Find where the given text appears and provide that cell's center as [X, Y] coordinate. 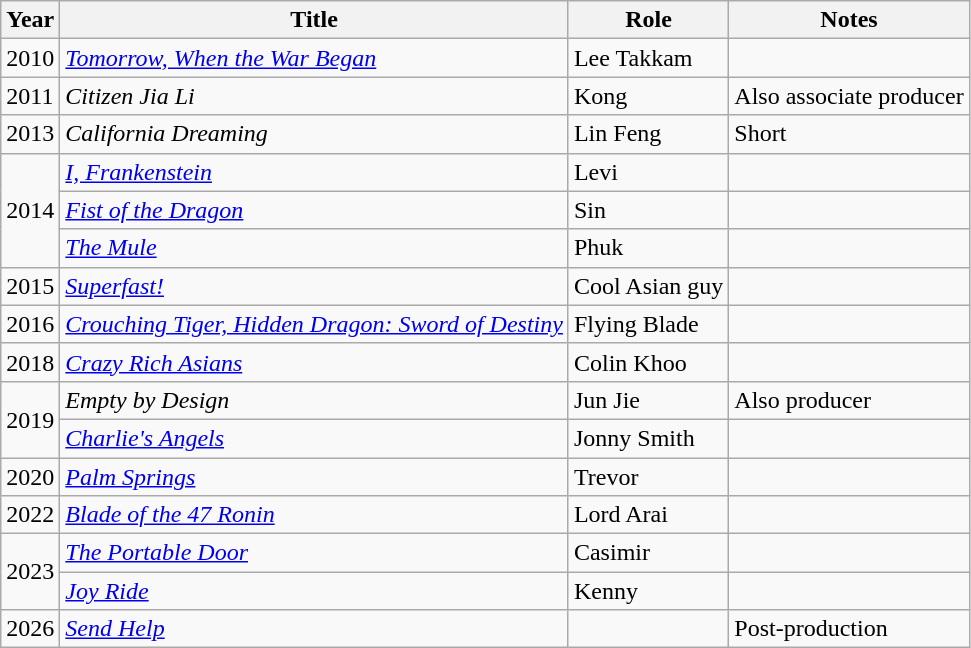
Joy Ride [314, 591]
Role [648, 20]
2023 [30, 572]
2014 [30, 210]
2010 [30, 58]
2015 [30, 286]
Cool Asian guy [648, 286]
Also producer [849, 400]
The Mule [314, 248]
The Portable Door [314, 553]
Blade of the 47 Ronin [314, 515]
Lord Arai [648, 515]
Palm Springs [314, 477]
Charlie's Angels [314, 438]
Phuk [648, 248]
California Dreaming [314, 134]
Sin [648, 210]
Casimir [648, 553]
2016 [30, 324]
Notes [849, 20]
2013 [30, 134]
2011 [30, 96]
Citizen Jia Li [314, 96]
Tomorrow, When the War Began [314, 58]
2019 [30, 419]
Send Help [314, 629]
Kenny [648, 591]
Short [849, 134]
Year [30, 20]
Lin Feng [648, 134]
Superfast! [314, 286]
Jun Jie [648, 400]
Empty by Design [314, 400]
Fist of the Dragon [314, 210]
2018 [30, 362]
Crazy Rich Asians [314, 362]
I, Frankenstein [314, 172]
Crouching Tiger, Hidden Dragon: Sword of Destiny [314, 324]
Title [314, 20]
Jonny Smith [648, 438]
2026 [30, 629]
Colin Khoo [648, 362]
Also associate producer [849, 96]
Kong [648, 96]
Flying Blade [648, 324]
Trevor [648, 477]
Post-production [849, 629]
Levi [648, 172]
Lee Takkam [648, 58]
2020 [30, 477]
2022 [30, 515]
